Output the [X, Y] coordinate of the center of the cell containing the given text.  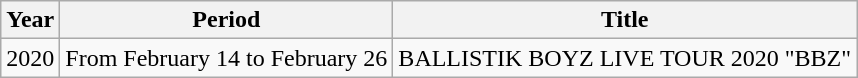
BALLISTIK BOYZ LIVE TOUR 2020 "BBZ" [625, 58]
Period [226, 20]
Title [625, 20]
From February 14 to February 26 [226, 58]
2020 [30, 58]
Year [30, 20]
